Extract the (x, y) coordinate from the center of the cell holding the provided text.  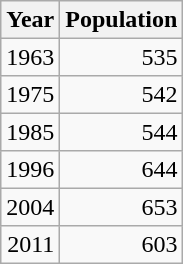
603 (122, 244)
1963 (30, 56)
653 (122, 206)
Population (122, 20)
1996 (30, 170)
544 (122, 132)
Year (30, 20)
644 (122, 170)
542 (122, 94)
2004 (30, 206)
2011 (30, 244)
1985 (30, 132)
535 (122, 56)
1975 (30, 94)
